Scan for the cell matching the given text and deliver its (X, Y) coordinate at center. 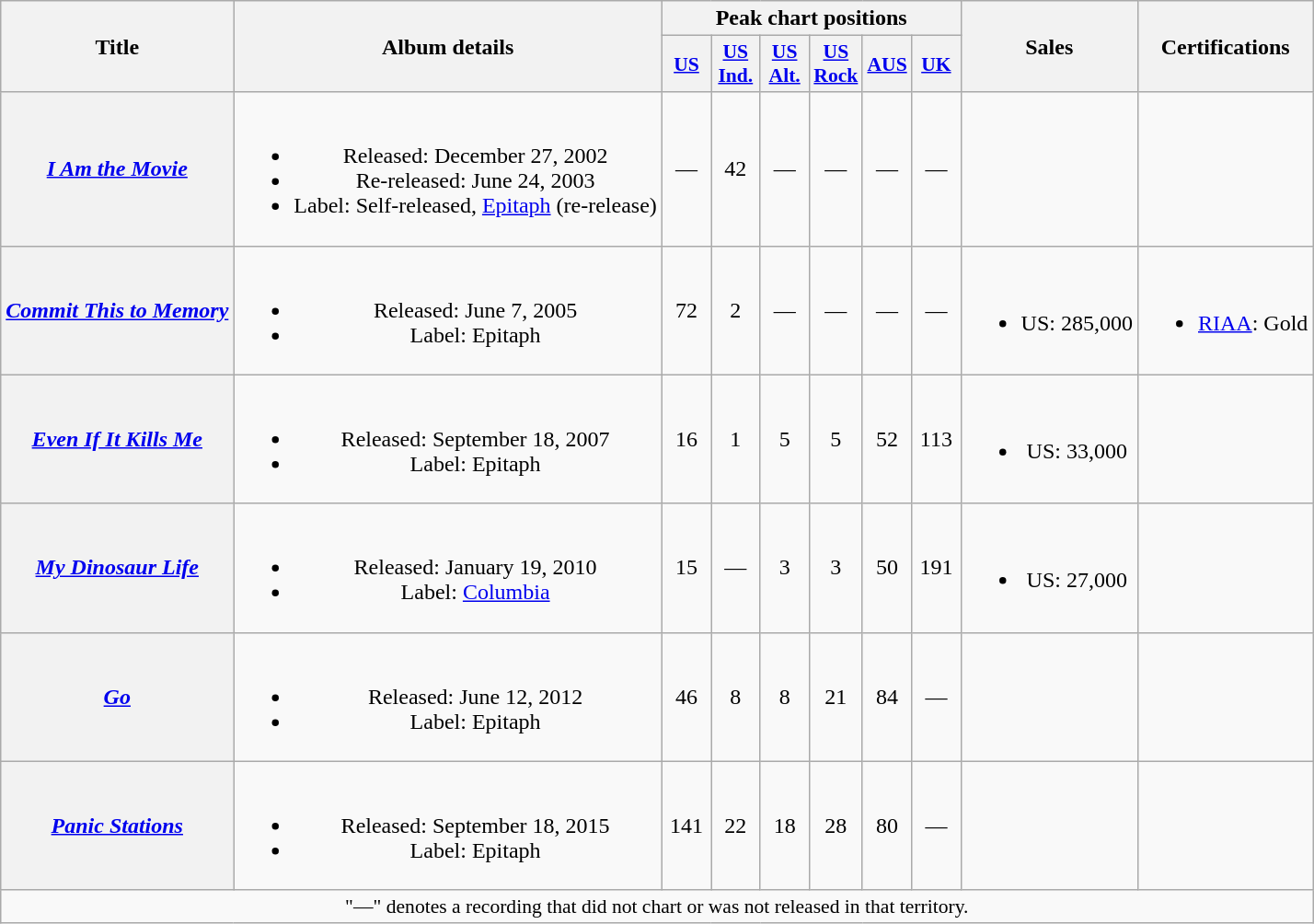
141 (686, 826)
AUS (887, 64)
I Am the Movie (118, 169)
52 (887, 439)
18 (784, 826)
US (686, 64)
Released: December 27, 2002Re-released: June 24, 2003Label: Self-released, Epitaph (re-release) (448, 169)
42 (736, 169)
My Dinosaur Life (118, 568)
"—" denotes a recording that did not chart or was not released in that territory. (657, 907)
72 (686, 310)
113 (937, 439)
US Alt. (784, 64)
1 (736, 439)
Released: June 12, 2012Label: Epitaph (448, 697)
50 (887, 568)
Album details (448, 46)
Even If It Kills Me (118, 439)
Certifications (1225, 46)
16 (686, 439)
US: 285,000 (1049, 310)
US Rock (836, 64)
191 (937, 568)
RIAA: Gold (1225, 310)
2 (736, 310)
80 (887, 826)
Commit This to Memory (118, 310)
21 (836, 697)
28 (836, 826)
Sales (1049, 46)
Released: September 18, 2007Label: Epitaph (448, 439)
Peak chart positions (812, 18)
Released: January 19, 2010Label: Columbia (448, 568)
US: 27,000 (1049, 568)
Panic Stations (118, 826)
22 (736, 826)
US: 33,000 (1049, 439)
Released: June 7, 2005Label: Epitaph (448, 310)
Go (118, 697)
Title (118, 46)
Released: September 18, 2015Label: Epitaph (448, 826)
US Ind. (736, 64)
UK (937, 64)
84 (887, 697)
46 (686, 697)
15 (686, 568)
